Determine the [x, y] coordinate at the center of the cell enclosing the given text.  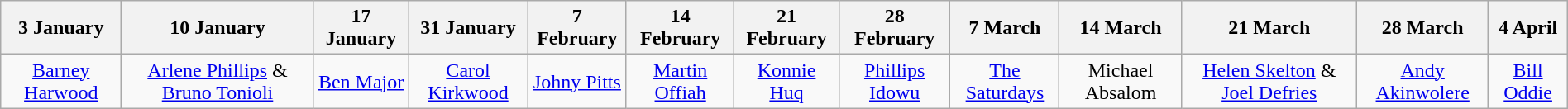
Barney Harwood [61, 81]
14 February [680, 28]
Martin Offiah [680, 81]
7 February [577, 28]
4 April [1528, 28]
The Saturdays [1005, 81]
21 February [787, 28]
7 March [1005, 28]
31 January [468, 28]
Phillips Idowu [895, 81]
Ben Major [361, 81]
10 January [218, 28]
Andy Akinwolere [1422, 81]
Michael Absalom [1121, 81]
21 March [1269, 28]
3 January [61, 28]
28 March [1422, 28]
14 March [1121, 28]
Carol Kirkwood [468, 81]
Bill Oddie [1528, 81]
Konnie Huq [787, 81]
17 January [361, 28]
Arlene Phillips & Bruno Tonioli [218, 81]
Johny Pitts [577, 81]
28 February [895, 28]
Helen Skelton & Joel Defries [1269, 81]
